Provide the [x, y] coordinate of the cell's center where the given text is located.  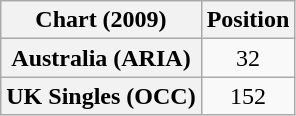
152 [248, 96]
Chart (2009) [101, 20]
UK Singles (OCC) [101, 96]
Position [248, 20]
32 [248, 58]
Australia (ARIA) [101, 58]
